Extract the (x, y) coordinate from the center of the cell holding the provided text.  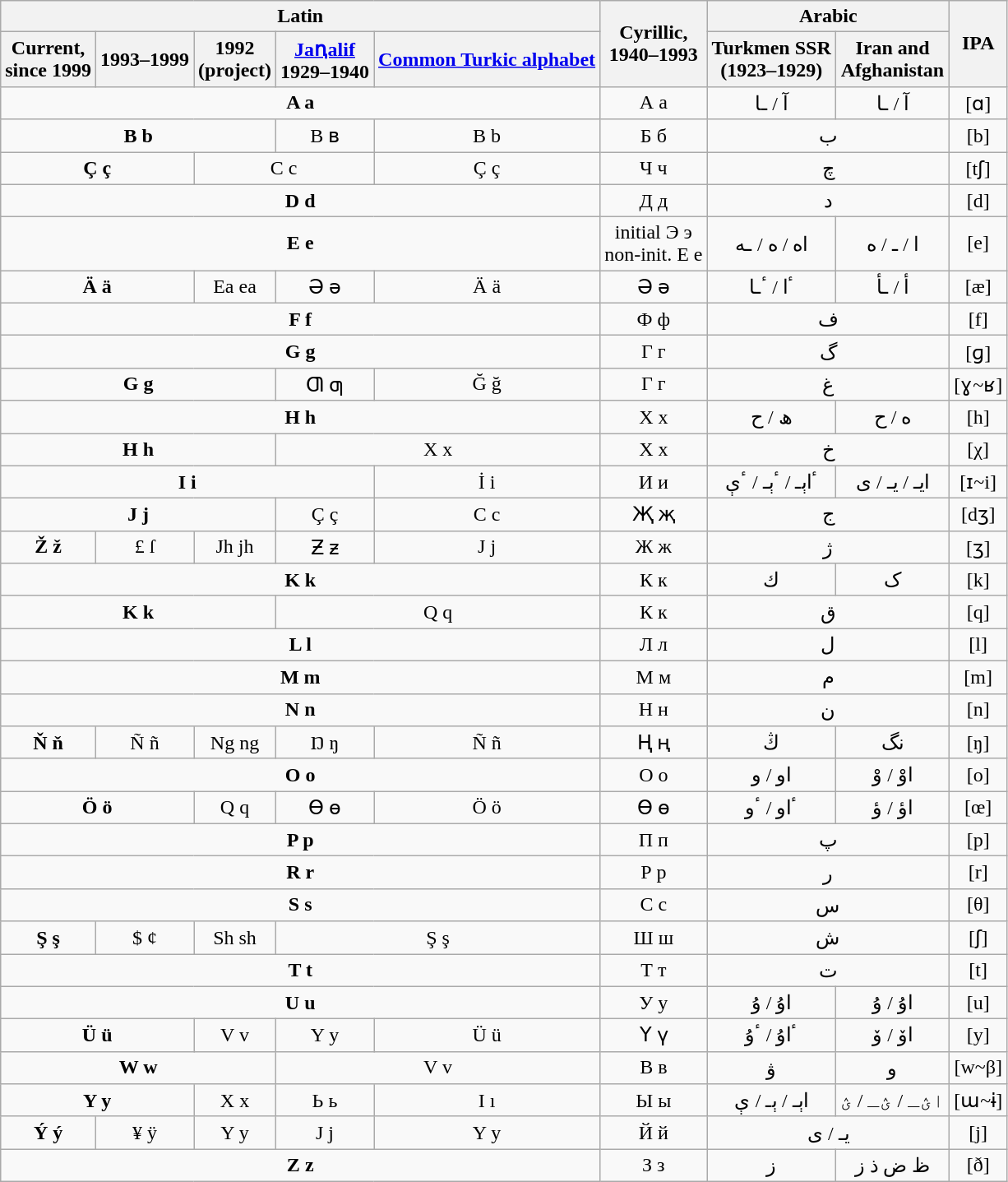
M m (301, 677)
ۋ (771, 1068)
[ʃ] (978, 938)
P p (301, 840)
اېـ / ېـ / ې (771, 1101)
Л л (654, 645)
ش (829, 938)
Т т (654, 971)
A a (301, 103)
او / و (771, 775)
ک (892, 580)
اؤ / ؤ (892, 808)
[ʒ] (978, 547)
Current,since 1999 (49, 59)
А а (654, 103)
ٴا / ٴـا (771, 287)
R r (301, 873)
Ш ш (654, 938)
Б б (654, 136)
ایـ / یـ / ی (892, 482)
Ğ ğ (487, 384)
پ (829, 840)
Ƣ ƣ (324, 384)
Latin (301, 16)
ٴاو / ٴو (771, 808)
Cyrillic,1940–1993 (654, 44)
М м (654, 677)
Ь ь (324, 1101)
Ž ž (49, 547)
[r] (978, 873)
Common Turkic alphabet (487, 59)
B ʙ (324, 136)
У у (654, 1003)
گ (829, 352)
غ (829, 384)
Ф ф (654, 319)
E e (301, 243)
Arabic (829, 16)
О о (654, 775)
[b] (978, 136)
Ý ý (49, 1133)
اۆ / ۆ (892, 1036)
U u (301, 1003)
ڭ (771, 743)
W w (138, 1068)
[dʒ] (978, 515)
[e] (978, 243)
ل (829, 645)
N n (301, 710)
$ ¢ (145, 938)
[k] (978, 580)
Ң ң (654, 743)
[q] (978, 612)
ا / ـ / ه (892, 243)
[ɯ~ɨ] (978, 1101)
ج (829, 515)
ظ ض ذ ز (892, 1166)
[ɣ~ʁ] (978, 384)
نگ (892, 743)
O o (301, 775)
[ŋ] (978, 743)
Ч ч (654, 168)
ژ (829, 547)
Jh jh (235, 547)
ف (829, 319)
D d (301, 201)
Д д (654, 201)
[æ] (978, 287)
Ƶ ƶ (324, 547)
Ng ng (235, 743)
Ы ы (654, 1101)
[ɪ~i] (978, 482)
ب (829, 136)
[w~β] (978, 1068)
Н н (654, 710)
اە / ە / ـە (771, 243)
و (892, 1068)
С с (654, 905)
S s (301, 905)
ن (829, 710)
Ň ň (49, 743)
[tʃ] (978, 168)
[p] (978, 840)
¥ ÿ (145, 1133)
[t] (978, 971)
Й й (654, 1133)
Z z (301, 1166)
یـ / ی (829, 1133)
ق (829, 612)
[n] (978, 710)
Sh sh (235, 938)
£ ſ (145, 547)
I ı (487, 1101)
Jaꞑalif1929–1940 (324, 59)
ھ / ح (771, 417)
IPA (978, 44)
[ɑ] (978, 103)
ە / ح (892, 417)
اؽـ / ؽـ / ؽ (892, 1101)
Җ җ (654, 515)
1992(project) (235, 59)
[m] (978, 677)
[f] (978, 319)
Ea ea (235, 287)
[j] (978, 1133)
[ɡ] (978, 352)
İ i (487, 482)
س (829, 905)
Ŋ ŋ (324, 743)
[χ] (978, 449)
[ð] (978, 1166)
م (829, 677)
[œ] (978, 808)
ٴاۇ / ٴۇ (771, 1036)
اوْ / وْ (892, 775)
[o] (978, 775)
د (829, 201)
Р р (654, 873)
أ / ـأ (892, 287)
خ (829, 449)
Iran andAfghanistan (892, 59)
Ж ж (654, 547)
initial Э эnon-init. Е е (654, 243)
ت (829, 971)
Ү ү (654, 1036)
1993–1999 (145, 59)
ك (771, 580)
L l (301, 645)
В в (654, 1068)
[l] (978, 645)
F f (301, 319)
I i (187, 482)
چ (829, 168)
[h] (978, 417)
З з (654, 1166)
И и (654, 482)
ٴاېـ / ٴېـ / ٴې (771, 482)
Turkmen SSR(1923–1929) (771, 59)
П п (654, 840)
[d] (978, 201)
ز (771, 1166)
[u] (978, 1003)
ر (829, 873)
[y] (978, 1036)
T t (301, 971)
[θ] (978, 905)
